Output the (x, y) coordinate of the center of the cell containing the given text.  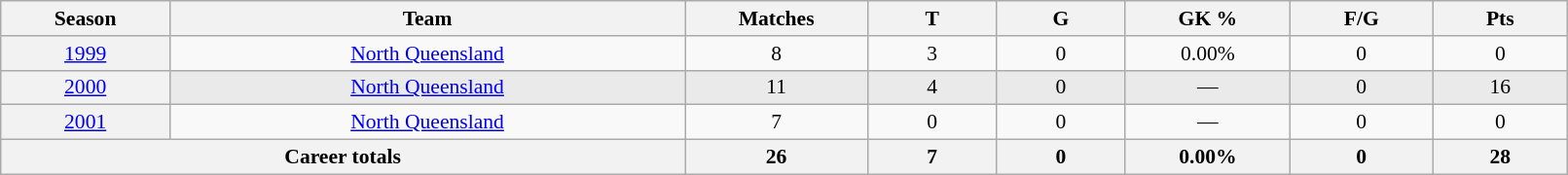
4 (932, 87)
2000 (86, 87)
11 (777, 87)
G (1061, 18)
26 (777, 157)
Pts (1501, 18)
3 (932, 53)
8 (777, 53)
28 (1501, 157)
Matches (777, 18)
1999 (86, 53)
Career totals (343, 157)
Season (86, 18)
T (932, 18)
16 (1501, 87)
F/G (1362, 18)
Team (428, 18)
2001 (86, 122)
GK % (1208, 18)
